Locate the cell with the specified text and output its (x, y) center coordinate. 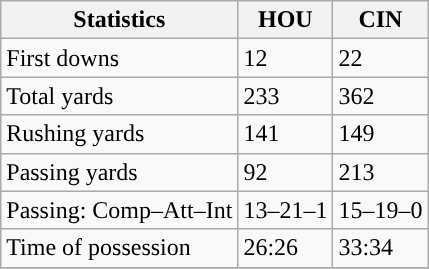
233 (286, 96)
149 (380, 134)
362 (380, 96)
22 (380, 58)
15–19–0 (380, 210)
CIN (380, 20)
213 (380, 172)
141 (286, 134)
92 (286, 172)
Statistics (120, 20)
12 (286, 58)
26:26 (286, 248)
Time of possession (120, 248)
Passing yards (120, 172)
Rushing yards (120, 134)
33:34 (380, 248)
Passing: Comp–Att–Int (120, 210)
13–21–1 (286, 210)
HOU (286, 20)
First downs (120, 58)
Total yards (120, 96)
